Determine the [x, y] coordinate at the center of the cell enclosing the given text.  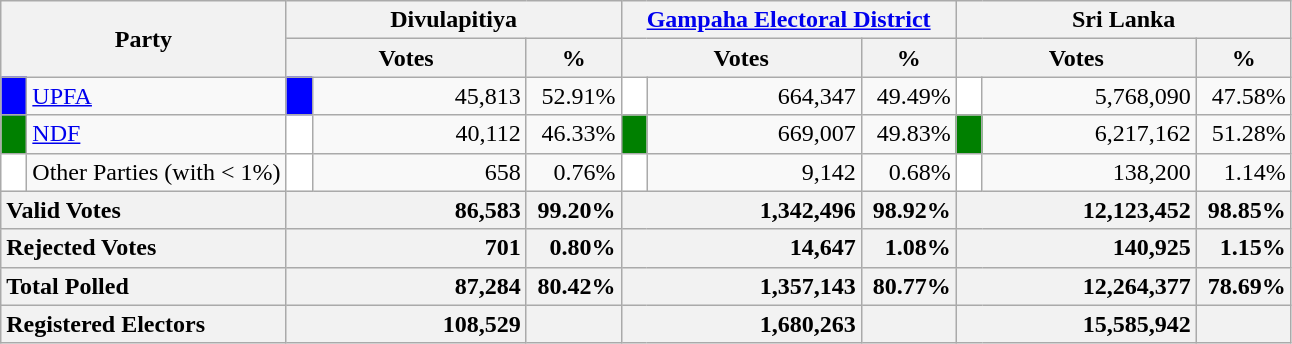
47.58% [1244, 96]
Valid Votes [144, 210]
0.80% [574, 248]
14,647 [741, 248]
0.68% [908, 172]
UPFA [156, 96]
98.85% [1244, 210]
Rejected Votes [144, 248]
0.76% [574, 172]
52.91% [574, 96]
78.69% [1244, 286]
Total Polled [144, 286]
80.42% [574, 286]
669,007 [754, 134]
138,200 [1089, 172]
45,813 [419, 96]
1.15% [1244, 248]
140,925 [1076, 248]
80.77% [908, 286]
Sri Lanka [1124, 20]
Registered Electors [144, 324]
701 [406, 248]
Gampaha Electoral District [788, 20]
46.33% [574, 134]
1.08% [908, 248]
98.92% [908, 210]
51.28% [1244, 134]
12,264,377 [1076, 286]
Divulapitiya [454, 20]
1.14% [1244, 172]
664,347 [754, 96]
12,123,452 [1076, 210]
108,529 [406, 324]
87,284 [406, 286]
Other Parties (with < 1%) [156, 172]
1,680,263 [741, 324]
99.20% [574, 210]
49.83% [908, 134]
Party [144, 39]
40,112 [419, 134]
6,217,162 [1089, 134]
49.49% [908, 96]
9,142 [754, 172]
1,357,143 [741, 286]
86,583 [406, 210]
1,342,496 [741, 210]
15,585,942 [1076, 324]
NDF [156, 134]
5,768,090 [1089, 96]
658 [419, 172]
